Locate the cell with the specified text and output its (X, Y) center coordinate. 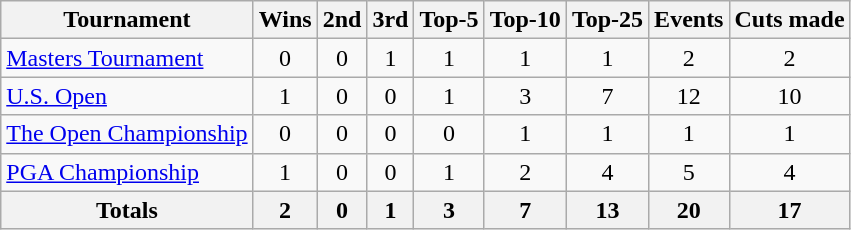
Top-5 (449, 20)
The Open Championship (127, 134)
10 (790, 96)
PGA Championship (127, 172)
12 (689, 96)
Tournament (127, 20)
17 (790, 210)
2nd (342, 20)
Top-25 (607, 20)
Wins (285, 20)
13 (607, 210)
Top-10 (525, 20)
Totals (127, 210)
Cuts made (790, 20)
3rd (390, 20)
Masters Tournament (127, 58)
U.S. Open (127, 96)
Events (689, 20)
20 (689, 210)
5 (689, 172)
